Extract the (X, Y) coordinate from the center of the cell holding the provided text.  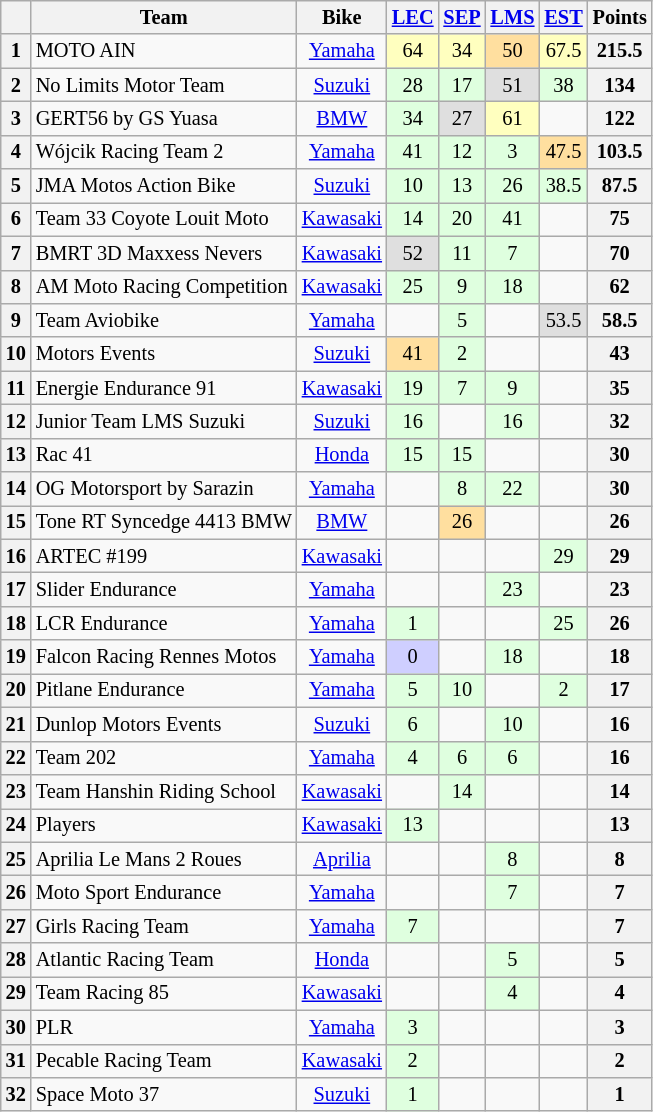
BMRT 3D Maxxess Nevers (164, 253)
AM Moto Racing Competition (164, 287)
103.5 (620, 152)
58.5 (620, 320)
Girls Racing Team (164, 926)
Falcon Racing Rennes Motos (164, 657)
ARTEC #199 (164, 556)
53.5 (563, 320)
LEC (413, 17)
Team Hanshin Riding School (164, 791)
0 (413, 657)
64 (413, 51)
87.5 (620, 186)
67.5 (563, 51)
GERT56 by GS Yuasa (164, 118)
MOTO AIN (164, 51)
Bike (342, 17)
SEP (462, 17)
Pitlane Endurance (164, 690)
52 (413, 253)
OG Motorsport by Sarazin (164, 489)
122 (620, 118)
Moto Sport Endurance (164, 892)
Aprilia (342, 859)
Aprilia Le Mans 2 Roues (164, 859)
Pecable Racing Team (164, 1061)
Dunlop Motors Events (164, 724)
215.5 (620, 51)
JMA Motos Action Bike (164, 186)
43 (620, 354)
PLR (164, 1027)
61 (513, 118)
LCR Endurance (164, 623)
24 (16, 825)
Points (620, 17)
Tone RT Syncedge 4413 BMW (164, 522)
Space Moto 37 (164, 1094)
31 (16, 1061)
47.5 (563, 152)
Motors Events (164, 354)
62 (620, 287)
Energie Endurance 91 (164, 388)
Wójcik Racing Team 2 (164, 152)
Team 33 Coyote Louit Moto (164, 219)
Junior Team LMS Suzuki (164, 421)
35 (620, 388)
134 (620, 85)
LMS (513, 17)
Players (164, 825)
75 (620, 219)
EST (563, 17)
Team Aviobike (164, 320)
Rac 41 (164, 455)
No Limits Motor Team (164, 85)
Team Racing 85 (164, 993)
21 (16, 724)
38 (563, 85)
50 (513, 51)
Team 202 (164, 758)
Atlantic Racing Team (164, 960)
51 (513, 85)
70 (620, 253)
Slider Endurance (164, 589)
Team (164, 17)
38.5 (563, 186)
